Determine the [X, Y] coordinate at the center of the cell enclosing the given text.  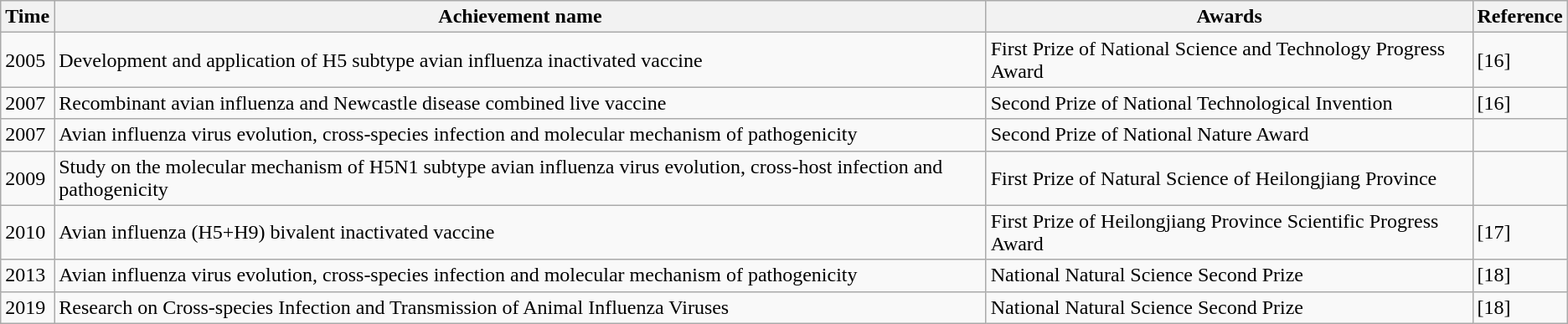
2009 [28, 177]
First Prize of Heilongjiang Province Scientific Progress Award [1230, 233]
Achievement name [521, 17]
2013 [28, 275]
Avian influenza (H5+H9) bivalent inactivated vaccine [521, 233]
2019 [28, 307]
First Prize of National Science and Technology Progress Award [1230, 60]
2010 [28, 233]
First Prize of Natural Science of Heilongjiang Province [1230, 177]
Recombinant avian influenza and Newcastle disease combined live vaccine [521, 103]
Second Prize of National Technological Invention [1230, 103]
Reference [1519, 17]
[17] [1519, 233]
Development and application of H5 subtype avian influenza inactivated vaccine [521, 60]
Study on the molecular mechanism of H5N1 subtype avian influenza virus evolution, cross-host infection and pathogenicity [521, 177]
Time [28, 17]
Research on Cross-species Infection and Transmission of Animal Influenza Viruses [521, 307]
Second Prize of National Nature Award [1230, 135]
Awards [1230, 17]
2005 [28, 60]
